Output the [x, y] coordinate of the center of the cell containing the given text.  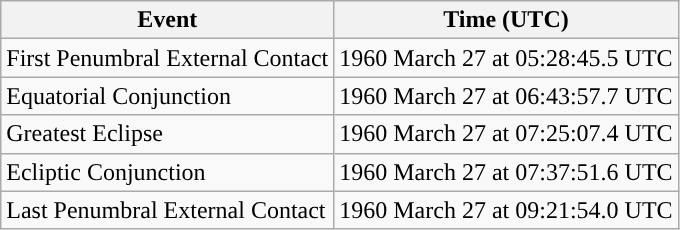
1960 March 27 at 07:25:07.4 UTC [506, 134]
1960 March 27 at 06:43:57.7 UTC [506, 96]
Time (UTC) [506, 20]
Event [168, 20]
First Penumbral External Contact [168, 58]
Equatorial Conjunction [168, 96]
1960 March 27 at 07:37:51.6 UTC [506, 172]
Ecliptic Conjunction [168, 172]
1960 March 27 at 05:28:45.5 UTC [506, 58]
1960 March 27 at 09:21:54.0 UTC [506, 210]
Last Penumbral External Contact [168, 210]
Greatest Eclipse [168, 134]
